Find where the given text appears and provide that cell's center as [X, Y] coordinate. 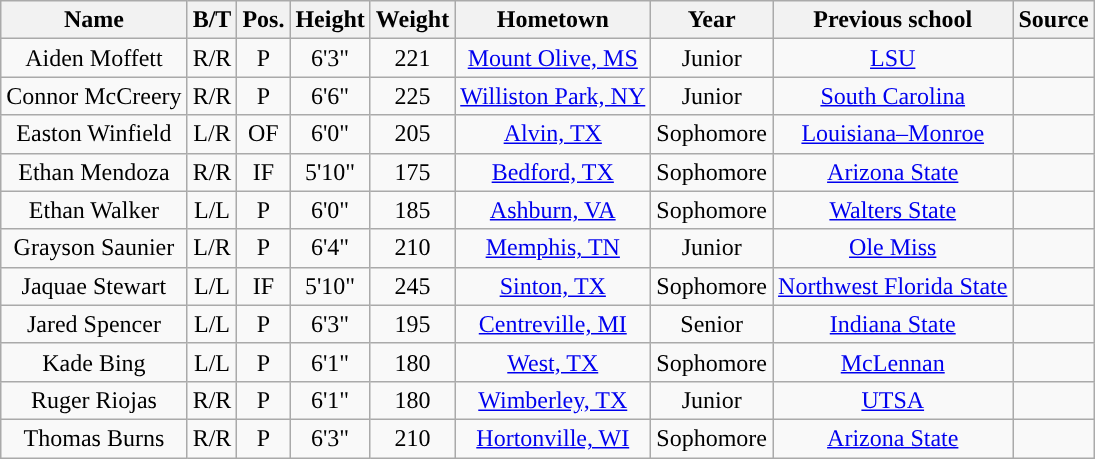
Hometown [553, 20]
Jared Spencer [94, 324]
Mount Olive, MS [553, 58]
Connor McCreery [94, 96]
Northwest Florida State [893, 286]
Ashburn, VA [553, 210]
Previous school [893, 20]
Hortonville, WI [553, 438]
205 [412, 134]
Alvin, TX [553, 134]
Bedford, TX [553, 172]
LSU [893, 58]
Ethan Walker [94, 210]
West, TX [553, 362]
Wimberley, TX [553, 400]
OF [264, 134]
Ole Miss [893, 248]
Source [1054, 20]
Centreville, MI [553, 324]
Walters State [893, 210]
Thomas Burns [94, 438]
Louisiana–Monroe [893, 134]
195 [412, 324]
UTSA [893, 400]
Senior [712, 324]
Aiden Moffett [94, 58]
175 [412, 172]
South Carolina [893, 96]
Easton Winfield [94, 134]
Height [330, 20]
185 [412, 210]
McLennan [893, 362]
221 [412, 58]
Ruger Riojas [94, 400]
6'6" [330, 96]
6'4" [330, 248]
Memphis, TN [553, 248]
B/T [212, 20]
225 [412, 96]
Year [712, 20]
Kade Bing [94, 362]
Sinton, TX [553, 286]
Grayson Saunier [94, 248]
Williston Park, NY [553, 96]
Indiana State [893, 324]
Name [94, 20]
Jaquae Stewart [94, 286]
Weight [412, 20]
Ethan Mendoza [94, 172]
245 [412, 286]
Pos. [264, 20]
